Determine the [X, Y] coordinate at the center of the cell enclosing the given text.  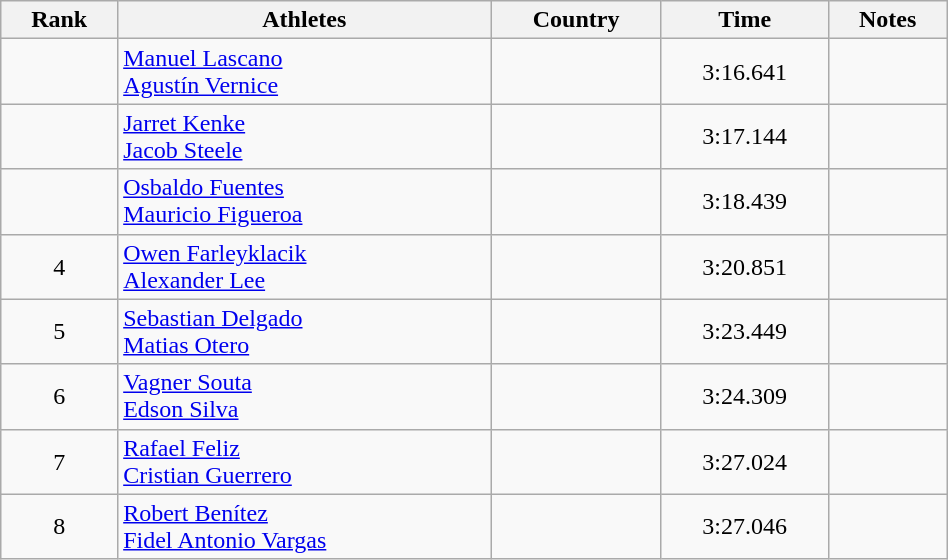
4 [60, 266]
Rafael FelizCristian Guerrero [304, 462]
Owen FarleyklacikAlexander Lee [304, 266]
3:17.144 [744, 136]
6 [60, 396]
Vagner SoutaEdson Silva [304, 396]
Time [744, 20]
5 [60, 332]
Country [576, 20]
3:16.641 [744, 72]
Osbaldo FuentesMauricio Figueroa [304, 202]
Manuel LascanoAgustín Vernice [304, 72]
8 [60, 526]
Athletes [304, 20]
Robert BenítezFidel Antonio Vargas [304, 526]
Jarret KenkeJacob Steele [304, 136]
7 [60, 462]
Notes [888, 20]
3:23.449 [744, 332]
Rank [60, 20]
3:20.851 [744, 266]
3:24.309 [744, 396]
3:27.024 [744, 462]
3:27.046 [744, 526]
Sebastian DelgadoMatias Otero [304, 332]
3:18.439 [744, 202]
